Output the (x, y) coordinate of the center of the cell containing the given text.  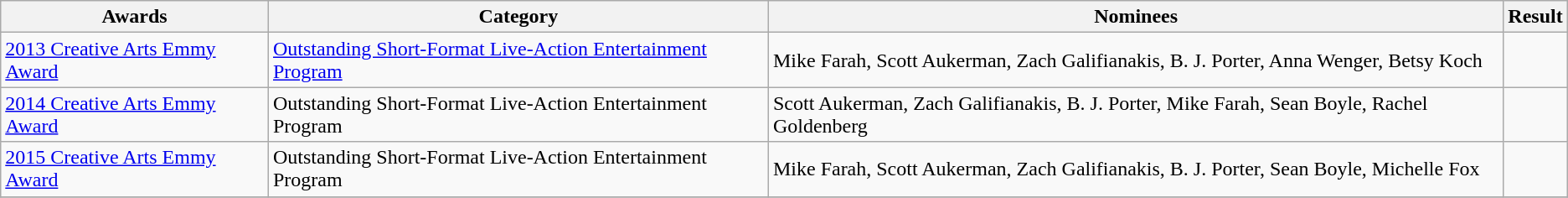
Scott Aukerman, Zach Galifianakis, B. J. Porter, Mike Farah, Sean Boyle, Rachel Goldenberg (1136, 114)
Nominees (1136, 17)
2015 Creative Arts Emmy Award (135, 169)
Result (1535, 17)
Mike Farah, Scott Aukerman, Zach Galifianakis, B. J. Porter, Sean Boyle, Michelle Fox (1136, 169)
2014 Creative Arts Emmy Award (135, 114)
Awards (135, 17)
Mike Farah, Scott Aukerman, Zach Galifianakis, B. J. Porter, Anna Wenger, Betsy Koch (1136, 60)
Category (518, 17)
2013 Creative Arts Emmy Award (135, 60)
